Locate the cell with the specified text and output its (x, y) center coordinate. 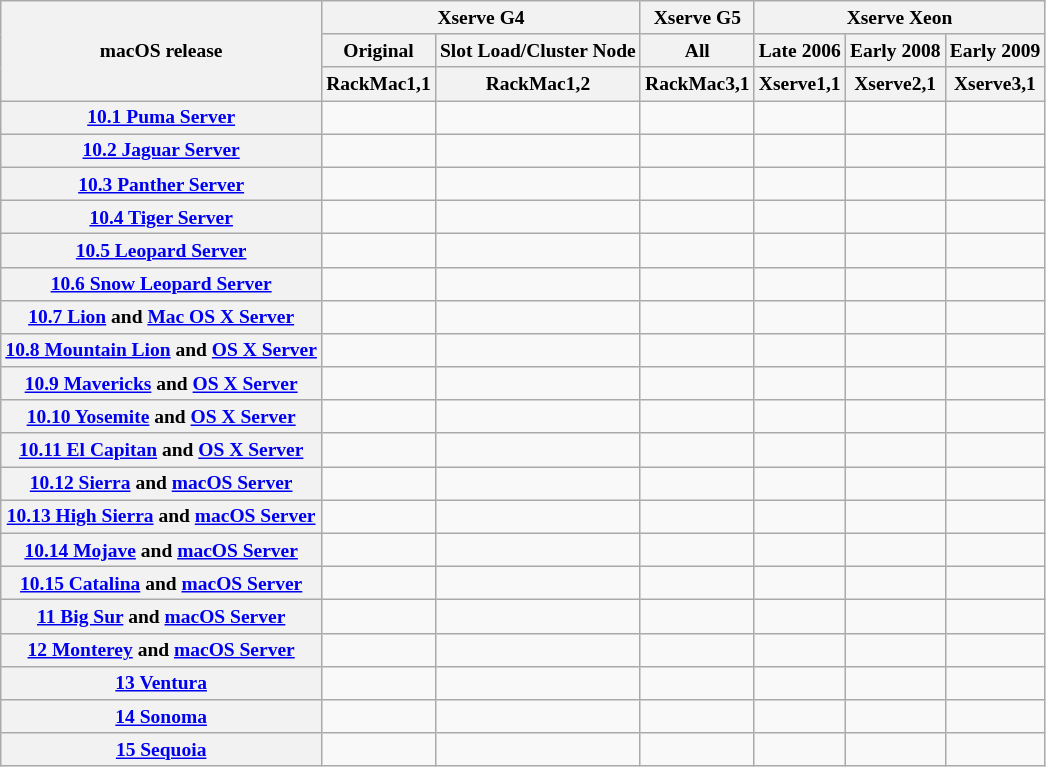
10.12 Sierra and macOS Server (162, 484)
Late 2006 (800, 50)
11 Big Sur and macOS Server (162, 616)
10.7 Lion and Mac OS X Server (162, 316)
10.1 Puma Server (162, 118)
10.4 Tiger Server (162, 216)
10.3 Panther Server (162, 184)
12 Monterey and macOS Server (162, 650)
14 Sonoma (162, 716)
Xserve2,1 (895, 84)
Early 2008 (895, 50)
Xserve1,1 (800, 84)
10.2 Jaguar Server (162, 150)
10.10 Yosemite and OS X Server (162, 416)
All (697, 50)
RackMac1,2 (538, 84)
Original (379, 50)
Xserve G5 (697, 18)
10.15 Catalina and macOS Server (162, 584)
Early 2009 (995, 50)
13 Ventura (162, 682)
10.8 Mountain Lion and OS X Server (162, 350)
10.5 Leopard Server (162, 250)
Xserve G4 (482, 18)
RackMac1,1 (379, 84)
10.14 Mojave and macOS Server (162, 550)
macOS release (162, 51)
10.6 Snow Leopard Server (162, 284)
Xserve3,1 (995, 84)
Slot Load/Cluster Node (538, 50)
10.13 High Sierra and macOS Server (162, 516)
10.11 El Capitan and OS X Server (162, 450)
15 Sequoia (162, 750)
Xserve Xeon (900, 18)
10.9 Mavericks and OS X Server (162, 384)
RackMac3,1 (697, 84)
